Return the (x, y) coordinate for the center point of the cell that contains the specified text.  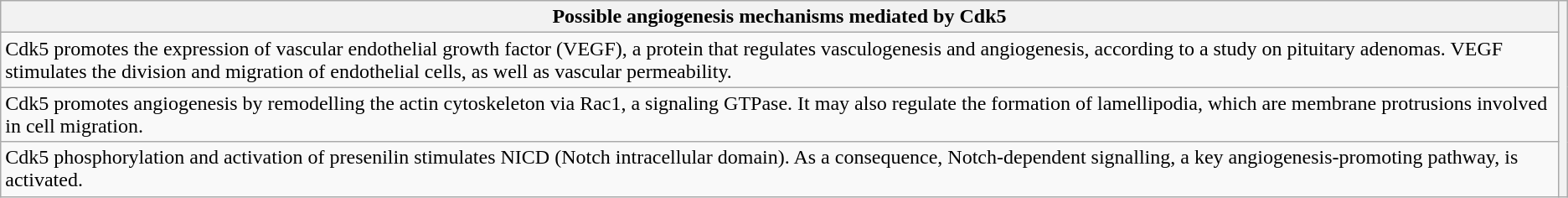
Possible angiogenesis mechanisms mediated by Cdk5 (779, 17)
